Search for the cell housing the specified text and yield its [X, Y] center coordinate. 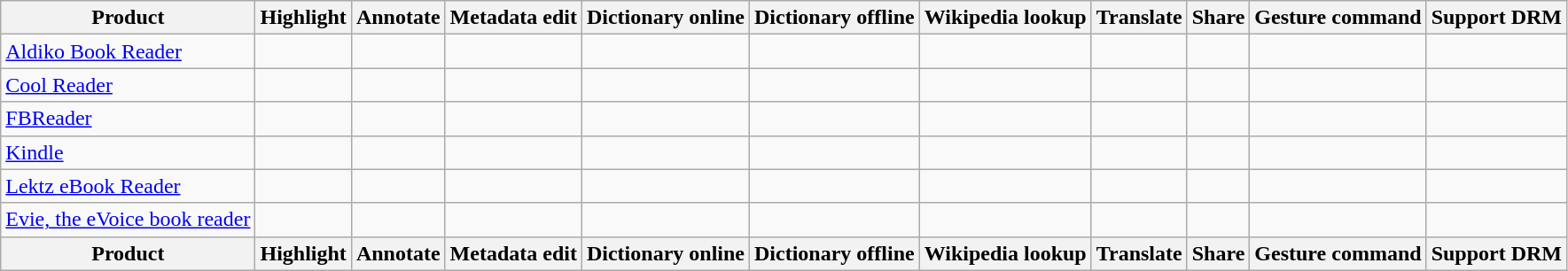
Lektz eBook Reader [128, 186]
Cool Reader [128, 85]
FBReader [128, 119]
Kindle [128, 152]
Evie, the eVoice book reader [128, 220]
Aldiko Book Reader [128, 51]
